Capture the cell that displays the provided text and extract its (x, y) central coordinate. 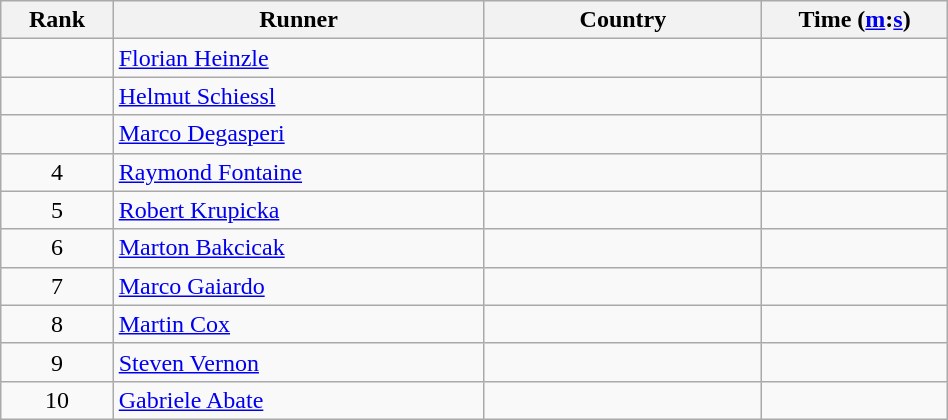
Martin Cox (298, 324)
Helmut Schiessl (298, 96)
Steven Vernon (298, 362)
Gabriele Abate (298, 400)
7 (57, 286)
Time (m:s) (854, 20)
Marton Bakcicak (298, 248)
Florian Heinzle (298, 58)
Rank (57, 20)
Country (623, 20)
Robert Krupicka (298, 210)
6 (57, 248)
Raymond Fontaine (298, 172)
Runner (298, 20)
Marco Degasperi (298, 134)
5 (57, 210)
Marco Gaiardo (298, 286)
9 (57, 362)
10 (57, 400)
8 (57, 324)
4 (57, 172)
